Scan for the cell matching the given text and deliver its [X, Y] coordinate at center. 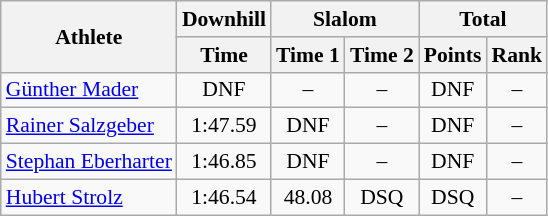
Günther Mader [89, 90]
Slalom [345, 19]
1:46.54 [224, 197]
1:46.85 [224, 162]
Athlete [89, 36]
Time 2 [382, 55]
Hubert Strolz [89, 197]
1:47.59 [224, 126]
Stephan Eberharter [89, 162]
Rank [518, 55]
Rainer Salzgeber [89, 126]
48.08 [308, 197]
Time 1 [308, 55]
Points [453, 55]
Time [224, 55]
Total [483, 19]
Downhill [224, 19]
